Return the (x, y) coordinate for the center point of the cell that contains the specified text.  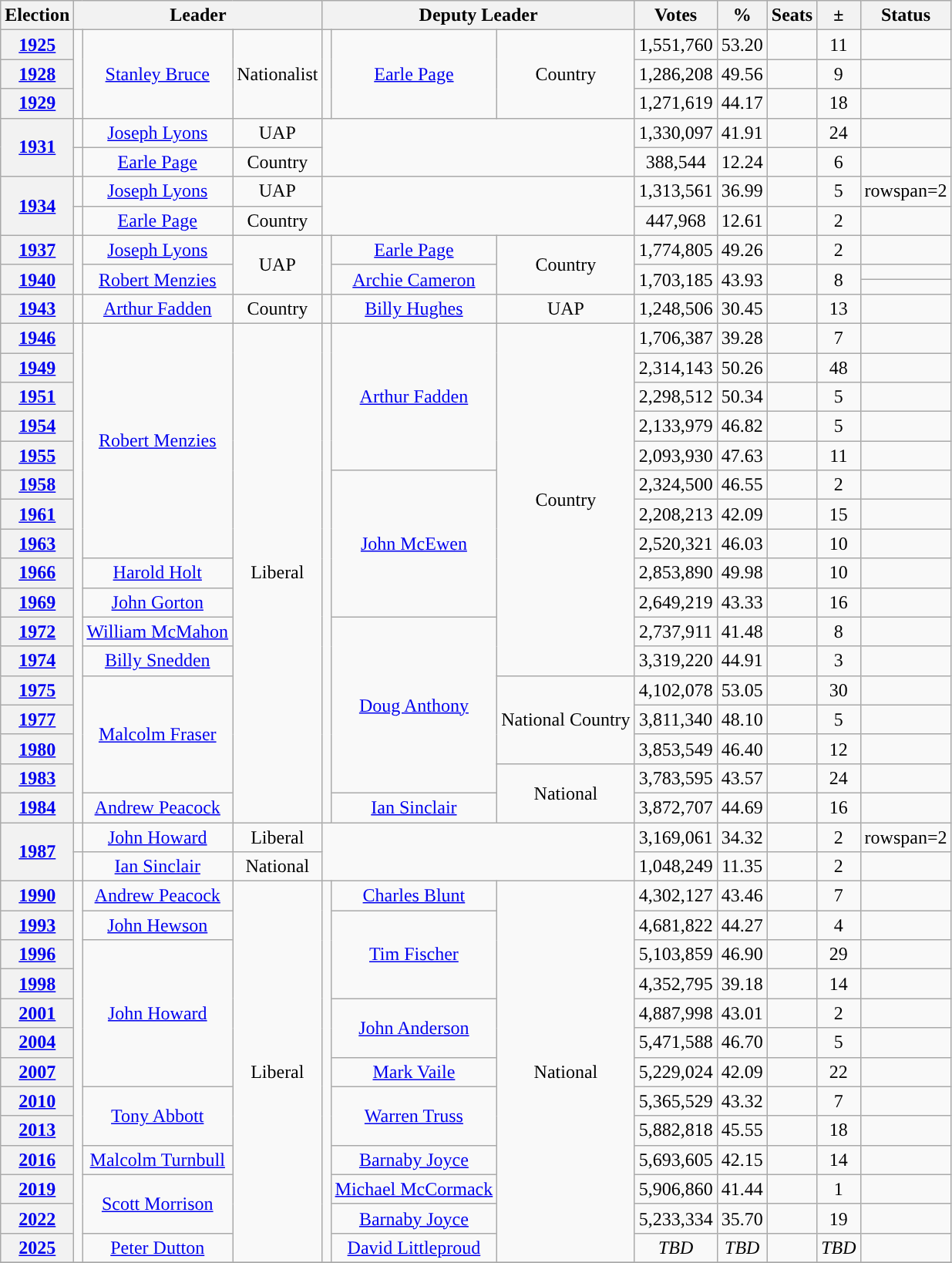
4,302,127 (675, 896)
1940 (37, 279)
Deputy Leader (478, 15)
Seats (792, 15)
43.46 (742, 896)
Scott Morrison (157, 1204)
1928 (37, 74)
4,681,822 (675, 925)
1975 (37, 690)
53.05 (742, 690)
43.57 (742, 778)
11.35 (742, 867)
William McMahon (157, 631)
5,229,024 (675, 1072)
39.28 (742, 338)
2,133,979 (675, 426)
Billy Snedden (157, 661)
43.01 (742, 1013)
3,853,549 (675, 749)
15 (839, 514)
1934 (37, 206)
1931 (37, 147)
388,544 (675, 162)
Michael McCormack (414, 1189)
2007 (37, 1072)
John Hewson (157, 925)
National Country (566, 719)
47.63 (742, 456)
12.61 (742, 221)
1974 (37, 661)
2,324,500 (675, 485)
1946 (37, 338)
1,048,249 (675, 867)
44.69 (742, 807)
1937 (37, 250)
1996 (37, 955)
4 (839, 925)
1,286,208 (675, 74)
44.17 (742, 103)
2,208,213 (675, 514)
John Anderson (414, 1028)
5,906,860 (675, 1189)
35.70 (742, 1218)
Tony Abbott (157, 1116)
3,783,595 (675, 778)
34.32 (742, 837)
447,968 (675, 221)
2,737,911 (675, 631)
Billy Hughes (414, 308)
2004 (37, 1042)
Tim Fischer (414, 955)
1961 (37, 514)
1925 (37, 45)
Peter Dutton (157, 1248)
41.91 (742, 133)
3,169,061 (675, 837)
1966 (37, 573)
5,471,588 (675, 1042)
Votes (675, 15)
3,811,340 (675, 719)
41.48 (742, 631)
Malcolm Turnbull (157, 1160)
42.15 (742, 1160)
Status (906, 15)
2022 (37, 1218)
Archie Cameron (414, 279)
5,882,818 (675, 1130)
Harold Holt (157, 573)
1951 (37, 397)
53.20 (742, 45)
1993 (37, 925)
5,693,605 (675, 1160)
2025 (37, 1248)
13 (839, 308)
1,248,506 (675, 308)
1929 (37, 103)
48 (839, 368)
Mark Vaile (414, 1072)
Stanley Bruce (157, 74)
2013 (37, 1130)
2010 (37, 1101)
39.18 (742, 984)
45.55 (742, 1130)
43.93 (742, 279)
1,703,185 (675, 279)
43.33 (742, 602)
44.91 (742, 661)
50.26 (742, 368)
Warren Truss (414, 1116)
1949 (37, 368)
1969 (37, 602)
6 (839, 162)
12 (839, 749)
1,313,561 (675, 191)
3,872,707 (675, 807)
3 (839, 661)
1943 (37, 308)
2,298,512 (675, 397)
1,706,387 (675, 338)
Charles Blunt (414, 896)
1 (839, 1189)
1,330,097 (675, 133)
46.55 (742, 485)
46.70 (742, 1042)
1972 (37, 631)
2,649,219 (675, 602)
1,271,619 (675, 103)
19 (839, 1218)
29 (839, 955)
2001 (37, 1013)
2,314,143 (675, 368)
1990 (37, 896)
1963 (37, 544)
1983 (37, 778)
50.34 (742, 397)
Malcolm Fraser (157, 734)
Election (37, 15)
1955 (37, 456)
41.44 (742, 1189)
49.56 (742, 74)
1,774,805 (675, 250)
Nationalist (278, 74)
44.27 (742, 925)
John Gorton (157, 602)
5,365,529 (675, 1101)
2,853,890 (675, 573)
Doug Anthony (414, 705)
1954 (37, 426)
John McEwen (414, 544)
46.90 (742, 955)
5,233,334 (675, 1218)
43.32 (742, 1101)
1980 (37, 749)
1958 (37, 485)
2,520,321 (675, 544)
46.40 (742, 749)
48.10 (742, 719)
46.82 (742, 426)
3,319,220 (675, 661)
9 (839, 74)
1998 (37, 984)
% (742, 15)
1987 (37, 851)
1,551,760 (675, 45)
46.03 (742, 544)
30.45 (742, 308)
36.99 (742, 191)
22 (839, 1072)
30 (839, 690)
4,352,795 (675, 984)
49.98 (742, 573)
David Littleproud (414, 1248)
2019 (37, 1189)
49.26 (742, 250)
2,093,930 (675, 456)
12.24 (742, 162)
5,103,859 (675, 955)
± (839, 15)
4,887,998 (675, 1013)
1984 (37, 807)
Leader (198, 15)
1977 (37, 719)
4,102,078 (675, 690)
2016 (37, 1160)
